Extract the (X, Y) coordinate from the center of the cell holding the provided text.  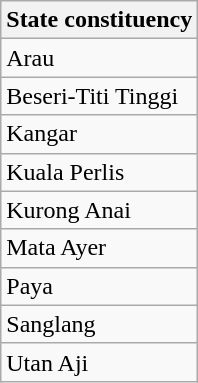
Beseri-Titi Tinggi (100, 96)
Sanglang (100, 324)
Paya (100, 286)
Utan Aji (100, 362)
State constituency (100, 20)
Kurong Anai (100, 210)
Kuala Perlis (100, 172)
Kangar (100, 134)
Mata Ayer (100, 248)
Arau (100, 58)
